Provide the (x, y) coordinate of the cell's center where the given text is located.  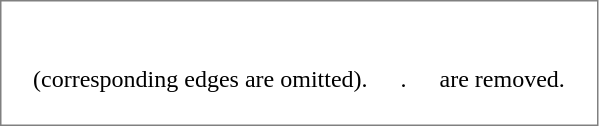
. (404, 79)
are removed. (502, 79)
(corresponding edges are omitted). (201, 79)
